Scan for the cell matching the given text and deliver its [x, y] coordinate at center. 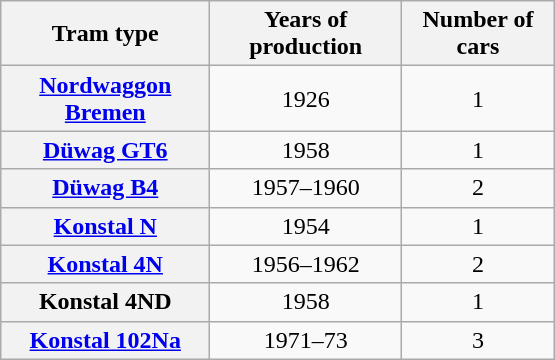
Konstal 4ND [106, 302]
Number of cars [478, 34]
Düwag GT6 [106, 150]
1971–73 [306, 340]
Düwag B4 [106, 188]
Tram type [106, 34]
1957–1960 [306, 188]
Konstal 102Na [106, 340]
Years of production [306, 34]
1956–1962 [306, 264]
Konstal 4N [106, 264]
1926 [306, 98]
1954 [306, 226]
Konstal N [106, 226]
3 [478, 340]
Nordwaggon Bremen [106, 98]
